Scan for the cell matching the given text and deliver its [x, y] coordinate at center. 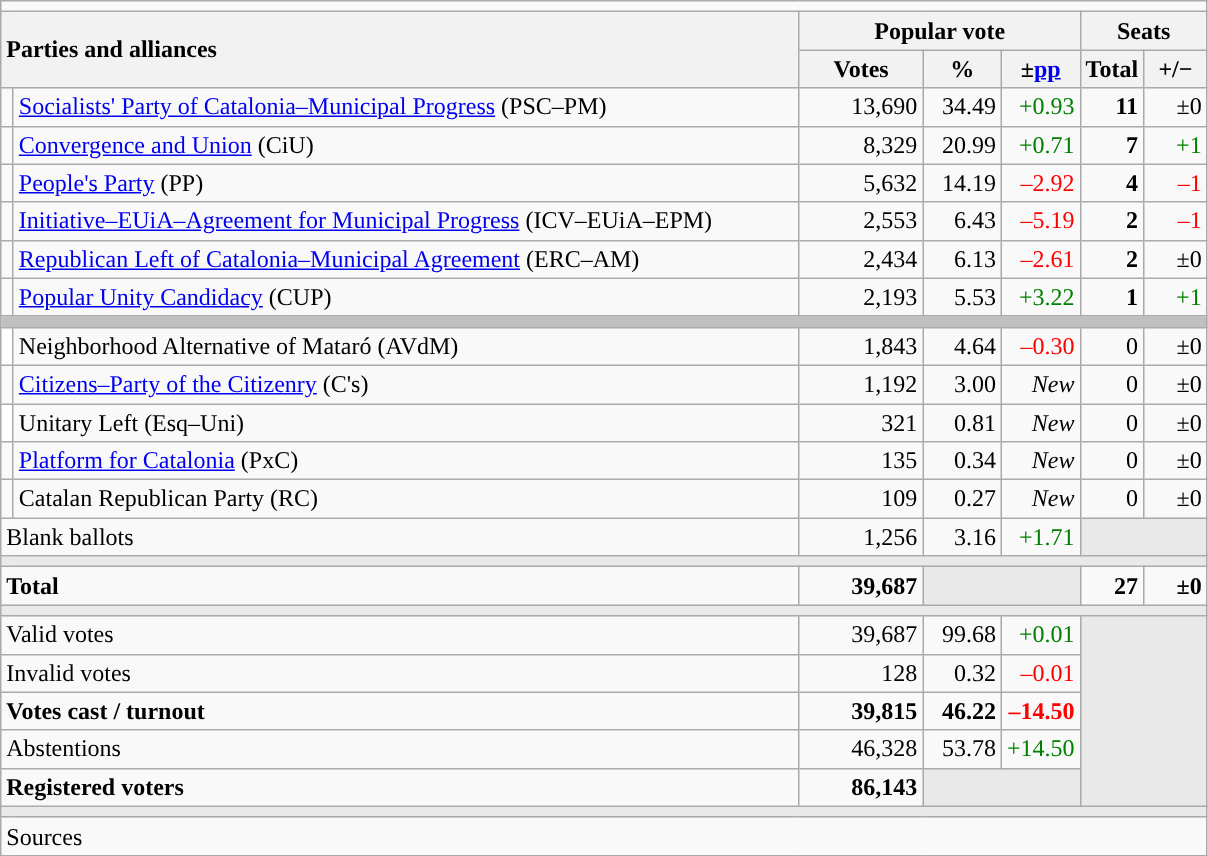
13,690 [861, 107]
Platform for Catalonia (PxC) [406, 461]
±pp [1040, 69]
Popular vote [940, 31]
46.22 [962, 711]
Initiative–EUiA–Agreement for Municipal Progress (ICV–EUiA–EPM) [406, 221]
Parties and alliances [400, 50]
Convergence and Union (CiU) [406, 145]
8,329 [861, 145]
5,632 [861, 183]
–2.61 [1040, 259]
Seats [1144, 31]
0.34 [962, 461]
3.16 [962, 537]
321 [861, 423]
34.49 [962, 107]
1,843 [861, 346]
Republican Left of Catalonia–Municipal Agreement (ERC–AM) [406, 259]
Catalan Republican Party (RC) [406, 499]
99.68 [962, 635]
135 [861, 461]
Abstentions [400, 749]
Citizens–Party of the Citizenry (C's) [406, 384]
6.43 [962, 221]
Popular Unity Candidacy (CUP) [406, 297]
6.13 [962, 259]
People's Party (PP) [406, 183]
1 [1112, 297]
128 [861, 673]
1,192 [861, 384]
Votes [861, 69]
+0.71 [1040, 145]
11 [1112, 107]
Registered voters [400, 787]
+14.50 [1040, 749]
3.00 [962, 384]
+/− [1176, 69]
27 [1112, 586]
Invalid votes [400, 673]
Sources [604, 836]
Unitary Left (Esq–Uni) [406, 423]
20.99 [962, 145]
+1.71 [1040, 537]
2,193 [861, 297]
0.32 [962, 673]
7 [1112, 145]
+0.93 [1040, 107]
39,815 [861, 711]
4.64 [962, 346]
+3.22 [1040, 297]
Blank ballots [400, 537]
1,256 [861, 537]
5.53 [962, 297]
14.19 [962, 183]
0.81 [962, 423]
% [962, 69]
4 [1112, 183]
Votes cast / turnout [400, 711]
Valid votes [400, 635]
–5.19 [1040, 221]
–0.30 [1040, 346]
Neighborhood Alternative of Mataró (AVdM) [406, 346]
2,434 [861, 259]
53.78 [962, 749]
86,143 [861, 787]
+0.01 [1040, 635]
Socialists' Party of Catalonia–Municipal Progress (PSC–PM) [406, 107]
109 [861, 499]
0.27 [962, 499]
–14.50 [1040, 711]
46,328 [861, 749]
–0.01 [1040, 673]
2,553 [861, 221]
–2.92 [1040, 183]
